Find where the given text appears and provide that cell's center as (X, Y) coordinate. 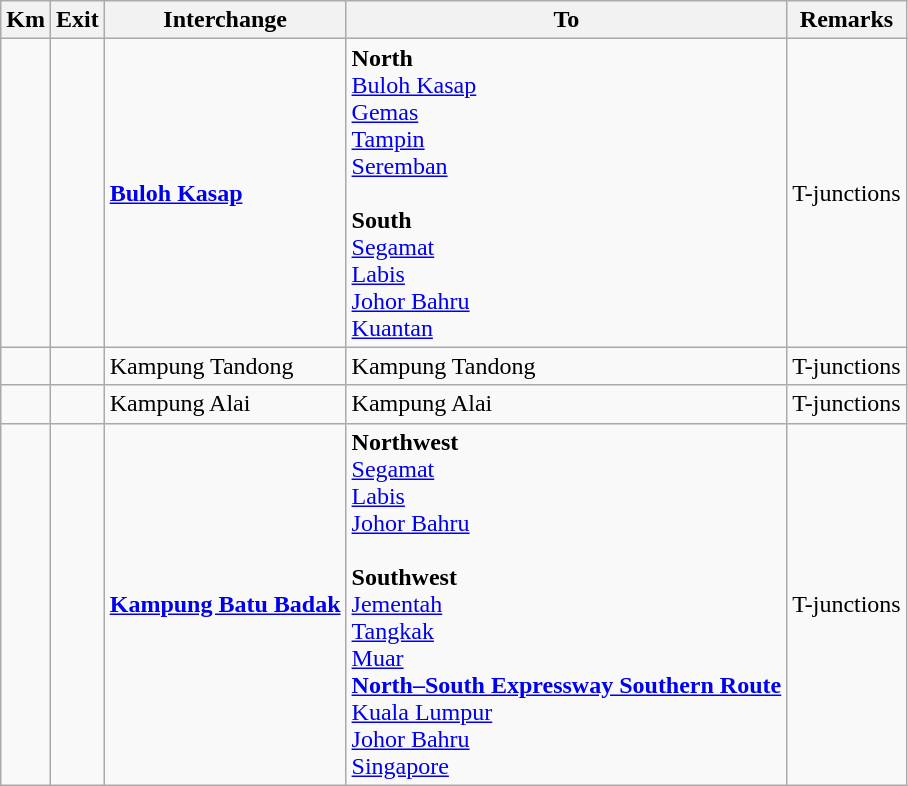
Buloh Kasap (225, 193)
Northwest Segamat Labis Johor BahruSouthwest Jementah Tangkak Muar North–South Expressway Southern RouteKuala LumpurJohor BahruSingapore (566, 604)
Interchange (225, 20)
North Buloh Kasap Gemas Tampin SerembanSouth Segamat Labis Johor Bahru Kuantan (566, 193)
Kampung Batu Badak (225, 604)
Exit (77, 20)
Remarks (847, 20)
Km (26, 20)
To (566, 20)
